Detect which cell encompasses the target text, then output its [x, y] center coordinate. 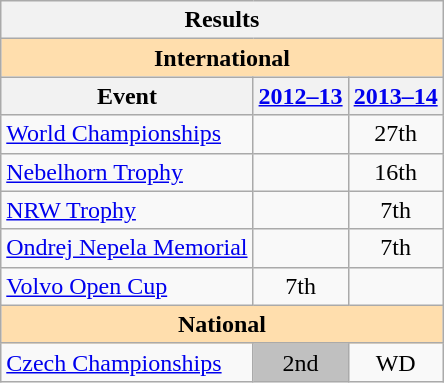
2012–13 [300, 96]
2013–14 [396, 96]
Event [127, 96]
World Championships [127, 134]
16th [396, 172]
Ondrej Nepela Memorial [127, 248]
Volvo Open Cup [127, 286]
27th [396, 134]
International [222, 58]
WD [396, 362]
NRW Trophy [127, 210]
National [222, 324]
Czech Championships [127, 362]
Results [222, 20]
Nebelhorn Trophy [127, 172]
2nd [300, 362]
